Determine the [X, Y] coordinate at the center of the cell enclosing the given text.  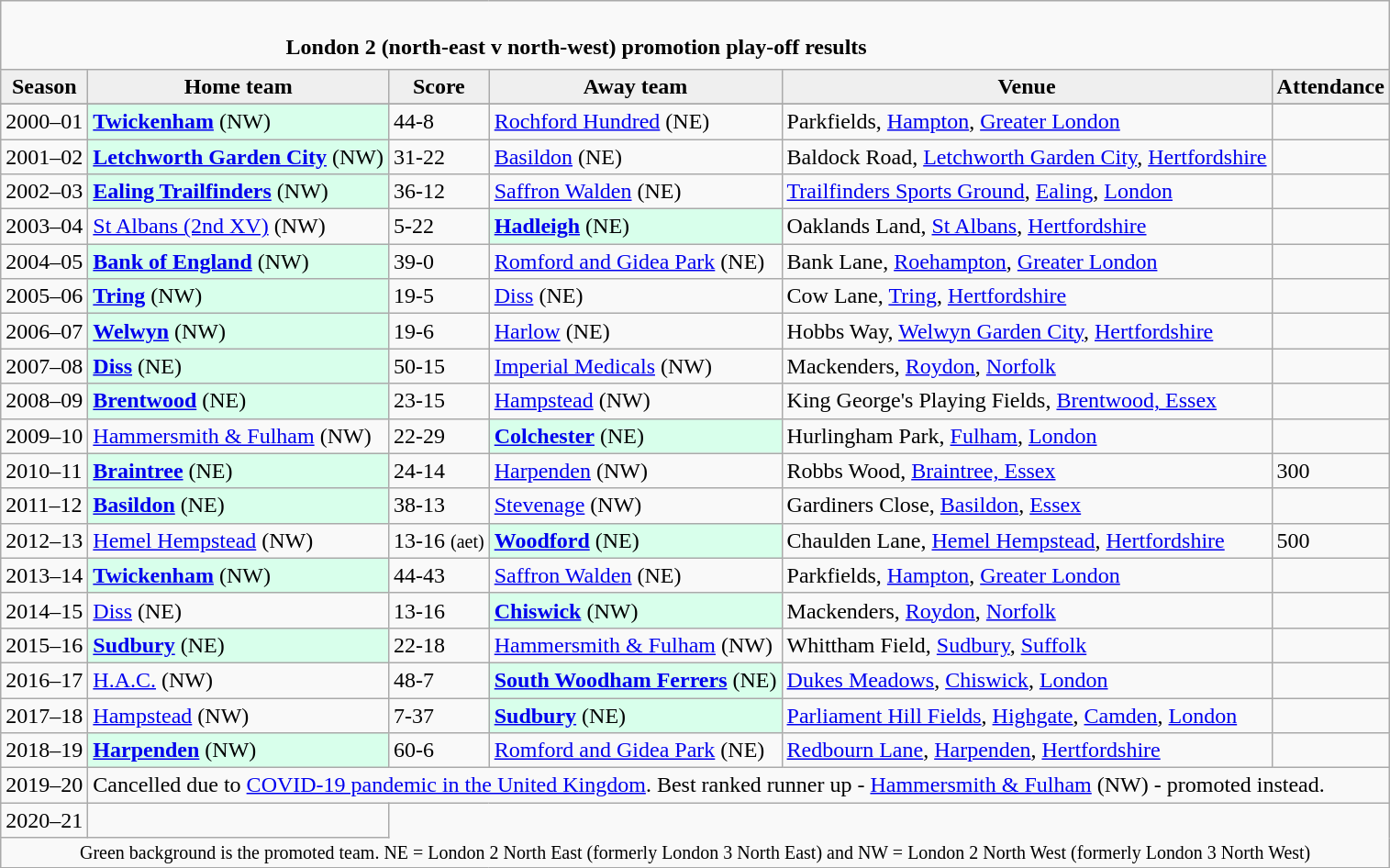
2004–05 [44, 262]
Hemel Hempstead (NW) [239, 540]
7-37 [439, 715]
Woodford (NE) [635, 540]
Hurlingham Park, Fulham, London [1027, 436]
60-6 [439, 751]
19-6 [439, 331]
Parliament Hill Fields, Highgate, Camden, London [1027, 715]
22-18 [439, 645]
Redbourn Lane, Harpenden, Hertfordshire [1027, 751]
2008–09 [44, 401]
39-0 [439, 262]
2010–11 [44, 471]
24-14 [439, 471]
38-13 [439, 506]
Dukes Meadows, Chiswick, London [1027, 680]
Bank Lane, Roehampton, Greater London [1027, 262]
Letchworth Garden City (NW) [239, 157]
Chaulden Lane, Hemel Hempstead, Hertfordshire [1027, 540]
Gardiners Close, Basildon, Essex [1027, 506]
2005–06 [44, 296]
Brentwood (NE) [239, 401]
2018–19 [44, 751]
Cow Lane, Tring, Hertfordshire [1027, 296]
Venue [1027, 86]
50-15 [439, 366]
Chiswick (NW) [635, 610]
Whittham Field, Sudbury, Suffolk [1027, 645]
23-15 [439, 401]
44-43 [439, 575]
Tring (NW) [239, 296]
300 [1330, 471]
St Albans (2nd XV) (NW) [239, 227]
500 [1330, 540]
2012–13 [44, 540]
2015–16 [44, 645]
South Woodham Ferrers (NE) [635, 680]
Robbs Wood, Braintree, Essex [1027, 471]
Harlow (NE) [635, 331]
2007–08 [44, 366]
2006–07 [44, 331]
Score [439, 86]
Home team [239, 86]
13-16 [439, 610]
2019–20 [44, 785]
Imperial Medicals (NW) [635, 366]
2014–15 [44, 610]
31-22 [439, 157]
King George's Playing Fields, Brentwood, Essex [1027, 401]
2013–14 [44, 575]
44-8 [439, 121]
Away team [635, 86]
Attendance [1330, 86]
5-22 [439, 227]
22-29 [439, 436]
Colchester (NE) [635, 436]
2016–17 [44, 680]
Ealing Trailfinders (NW) [239, 192]
Braintree (NE) [239, 471]
Hadleigh (NE) [635, 227]
H.A.C. (NW) [239, 680]
Oaklands Land, St Albans, Hertfordshire [1027, 227]
2011–12 [44, 506]
48-7 [439, 680]
2009–10 [44, 436]
Rochford Hundred (NE) [635, 121]
2000–01 [44, 121]
Season [44, 86]
Cancelled due to COVID-19 pandemic in the United Kingdom. Best ranked runner up - Hammersmith & Fulham (NW) - promoted instead. [739, 785]
2017–18 [44, 715]
Bank of England (NW) [239, 262]
2002–03 [44, 192]
Hobbs Way, Welwyn Garden City, Hertfordshire [1027, 331]
2001–02 [44, 157]
Trailfinders Sports Ground, Ealing, London [1027, 192]
2003–04 [44, 227]
19-5 [439, 296]
Baldock Road, Letchworth Garden City, Hertfordshire [1027, 157]
Stevenage (NW) [635, 506]
Welwyn (NW) [239, 331]
2020–21 [44, 820]
36-12 [439, 192]
13-16 (aet) [439, 540]
